Output the (X, Y) coordinate of the center of the cell containing the given text.  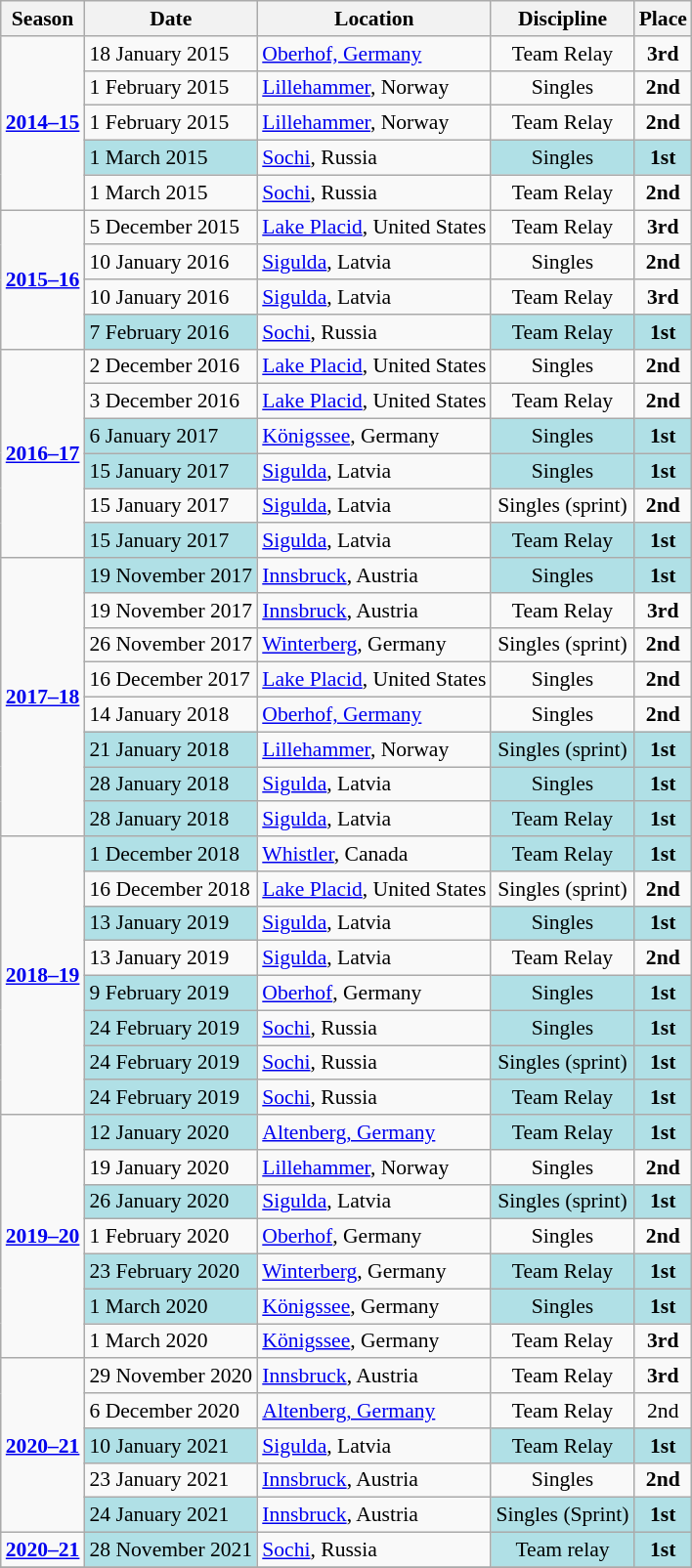
18 January 2015 (170, 54)
2018–19 (43, 975)
3 December 2016 (170, 402)
2016–17 (43, 453)
7 February 2016 (170, 332)
6 January 2017 (170, 437)
6 December 2020 (170, 1411)
23 February 2020 (170, 1272)
2017–18 (43, 698)
5 December 2015 (170, 228)
Date (170, 19)
23 January 2021 (170, 1480)
10 January 2021 (170, 1446)
Location (373, 19)
Team relay (562, 1550)
19 January 2020 (170, 1167)
2019–20 (43, 1237)
2015–16 (43, 279)
Season (43, 19)
Whistler, Canada (373, 854)
2 December 2016 (170, 366)
Place (663, 19)
2014–15 (43, 123)
Discipline (562, 19)
24 January 2021 (170, 1515)
28 November 2021 (170, 1550)
9 February 2019 (170, 994)
Singles (Sprint) (562, 1515)
26 November 2017 (170, 645)
29 November 2020 (170, 1377)
12 January 2020 (170, 1132)
16 December 2018 (170, 889)
21 January 2018 (170, 749)
1 February 2020 (170, 1237)
14 January 2018 (170, 715)
16 December 2017 (170, 680)
26 January 2020 (170, 1202)
1 December 2018 (170, 854)
